Find where the given text appears and provide that cell's center as (x, y) coordinate. 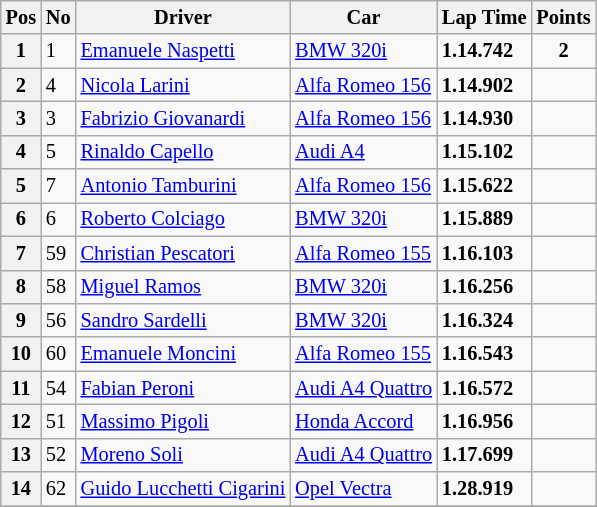
Fabrizio Giovanardi (184, 118)
52 (58, 455)
51 (58, 421)
1.14.902 (484, 85)
12 (21, 421)
Emanuele Moncini (184, 354)
Pos (21, 17)
1.28.919 (484, 489)
1.15.102 (484, 152)
58 (58, 287)
1.16.256 (484, 287)
Audi A4 (364, 152)
14 (21, 489)
Honda Accord (364, 421)
Car (364, 17)
59 (58, 253)
54 (58, 388)
1.14.742 (484, 51)
9 (21, 320)
56 (58, 320)
Driver (184, 17)
1.16.543 (484, 354)
1.14.930 (484, 118)
Fabian Peroni (184, 388)
Antonio Tamburini (184, 186)
Roberto Colciago (184, 219)
Rinaldo Capello (184, 152)
Points (563, 17)
1.16.572 (484, 388)
8 (21, 287)
1.16.324 (484, 320)
Nicola Larini (184, 85)
62 (58, 489)
1.16.956 (484, 421)
13 (21, 455)
Opel Vectra (364, 489)
1.15.622 (484, 186)
1.15.889 (484, 219)
No (58, 17)
1.16.103 (484, 253)
Emanuele Naspetti (184, 51)
Lap Time (484, 17)
Sandro Sardelli (184, 320)
Miguel Ramos (184, 287)
1.17.699 (484, 455)
Massimo Pigoli (184, 421)
60 (58, 354)
10 (21, 354)
Guido Lucchetti Cigarini (184, 489)
11 (21, 388)
Christian Pescatori (184, 253)
Moreno Soli (184, 455)
